Output the [X, Y] coordinate of the center of the cell containing the given text.  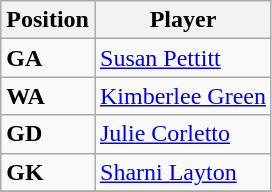
GD [48, 134]
GA [48, 58]
GK [48, 172]
WA [48, 96]
Julie Corletto [182, 134]
Sharni Layton [182, 172]
Player [182, 20]
Kimberlee Green [182, 96]
Position [48, 20]
Susan Pettitt [182, 58]
